Locate the cell with the specified text and output its [x, y] center coordinate. 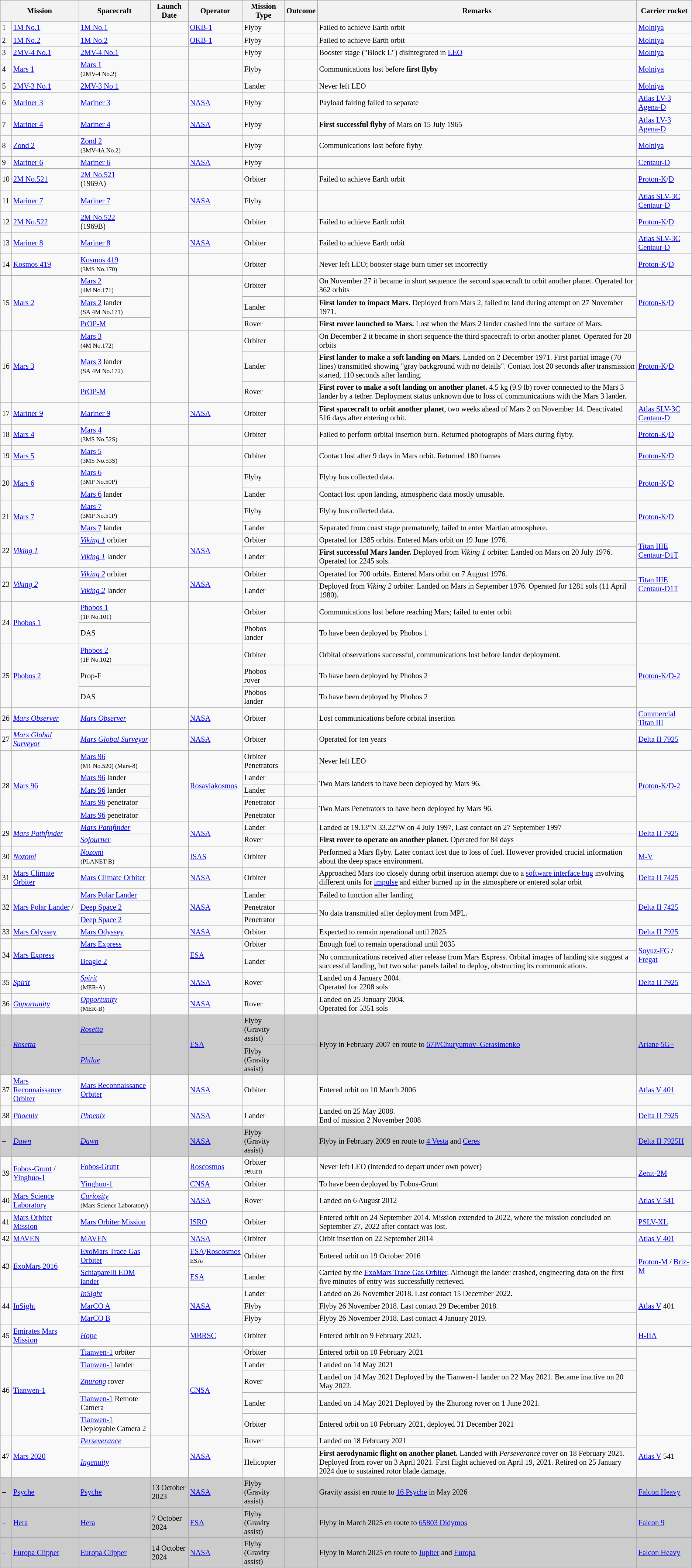
29 [6, 833]
Launch Date [169, 11]
Mars 4 [45, 435]
On November 27 it became in short sequence the second spacecraft to orbit another planet. Operated for 362 orbits [477, 286]
Mars 96(M1 No.520) (Mars-8) [114, 761]
Mars 3 lander(SA 4M No.172) [114, 366]
Viking 2 [45, 585]
Flyby in February 2009 en route to 4 Vesta and Ceres [477, 1141]
Tianwen-1 [45, 1390]
Mars 1 [45, 69]
Mars 7(3MP No.51P) [114, 511]
Phobos 2(1F No.102) [114, 655]
Mars 2020 [45, 1456]
Mars 1(2MV-4 No.2) [114, 69]
Flyby in February 2007 en route to 67P/Churyumov–Gerasimenko [477, 1044]
Centaur-D [664, 162]
4 [6, 69]
ISRO [216, 1222]
10 [6, 179]
Soyuz-FG / Fregat [664, 955]
Entered orbit on 19 October 2016 [477, 1256]
First rover launched to Mars. Lost when the Mars 2 lander crashed into the surface of Mars. [477, 324]
Zond 2 [45, 146]
Mission Type [264, 11]
On December 2 it became in short sequence the third spacecraft to orbit another planet. Operated for 20 orbits [477, 341]
21 [6, 517]
Mars 6 lander [114, 494]
16 [6, 366]
47 [6, 1456]
Flyby 26 November 2018. Last contact 29 December 2018. [477, 1306]
43 [6, 1267]
Phobos 2 [45, 676]
Nozomi(PLANET-B) [114, 857]
ExoMars 2016 [45, 1267]
13 [6, 243]
Outcome [301, 11]
20 [6, 483]
Hope [114, 1336]
Mars 5(3MS No.53S) [114, 456]
First rover to operate on another planet. Operated for 84 days [477, 840]
Landed on 18 February 2021 [477, 1441]
Viking 2 lander [114, 591]
Mars 3(4M No.172) [114, 341]
Roscosmos [216, 1167]
27 [6, 740]
Fobos-Grunt [114, 1167]
Tianwen-1 lander [114, 1365]
Landed on 4 January 2004.Operated for 2208 sols [477, 983]
Spacecraft [114, 11]
Delta II 7925H [664, 1141]
MarCO A [114, 1306]
Philae [114, 1060]
First spacecraft to orbit another planet, two weeks ahead of Mars 2 on November 14. Deactivated 516 days after entering orbit. [477, 413]
Landed on 26 November 2018. Last contact 15 December 2022. [477, 1294]
2M No.522(1969B) [114, 222]
Mars 2 lander(SA 4M No.171) [114, 307]
2M No.522 [45, 222]
Entered orbit on 9 February 2021. [477, 1336]
Mars 4(3MS No.52S) [114, 435]
Ingenuity [114, 1462]
9 [6, 162]
Payload fairing failed to separate [477, 103]
Expected to remain operational until 2025. [477, 932]
Viking 1 lander [114, 557]
1 [6, 28]
Operated for 700 orbits. Entered Mars orbit on 7 August 1976. [477, 574]
13 October 2023 [169, 1492]
Falcon 9 [664, 1523]
Never left LEO (intended to depart under own power) [477, 1167]
Contact lost after 9 days in Mars orbit. Returned 180 frames [477, 456]
2 [6, 40]
Spirit(MER-A) [114, 983]
45 [6, 1336]
38 [6, 1116]
Opportunity(MER-B) [114, 1004]
MarCO B [114, 1319]
Enough fuel to remain operational until 2035 [477, 944]
ESA/RoscosmosESA/ [216, 1256]
Tianwen-1 Deployable Camera 2 [114, 1424]
Mars Science Laboratory [45, 1201]
Tianwen-1 Remote Camera [114, 1403]
Orbiter return [264, 1167]
Entered orbit on 10 February 2021 [477, 1352]
7 October 2024 [169, 1523]
Performed a Mars flyby. Later contact lost due to loss of fuel. However provided crucial information about the deep space environment. [477, 857]
Mars 2 [45, 303]
6 [6, 103]
8 [6, 146]
18 [6, 435]
Rosaviakosmos [216, 786]
37 [6, 1090]
Landed on 14 May 2021 [477, 1365]
Booster stage ("Block L") disintegrated in LEO [477, 52]
Separated from coast stage prematurely, failed to enter Martian atmosphere. [477, 528]
OrbiterPenetrators [264, 761]
Communications lost before first flyby [477, 69]
Flyby in March 2025 en route to Jupiter and Europa [477, 1553]
Schiaparelli EDM lander [114, 1277]
Ariane 5G+ [664, 1044]
22 [6, 551]
5 [6, 86]
Nozomi [45, 857]
Mars 7 [45, 517]
Kosmos 419 [45, 265]
To have been deployed by Fobos-Grunt [477, 1184]
Mission [39, 11]
Mars 3 [45, 366]
Commercial Titan III [664, 718]
30 [6, 857]
Emirates Mars Mission [45, 1336]
Perseverance [114, 1441]
Landed on 14 May 2021 Deployed by the Tianwen-1 lander on 22 May 2021. Became inactive on 20 May 2022. [477, 1382]
Mars 5 [45, 456]
Curiosity(Mars Science Laboratory) [114, 1201]
No data transmitted after deployment from MPL. [477, 914]
3 [6, 52]
Entered orbit on 10 March 2006 [477, 1090]
To have been deployed by Phobos 1 [477, 633]
Landed on 25 January 2004.Operated for 5351 sols [477, 1004]
Operator [216, 11]
Spirit [45, 983]
Yinghuo-1 [114, 1184]
Zond 2(3MV-4A No.2) [114, 146]
Mars 7 lander [114, 528]
Phobos 1(1F No.101) [114, 612]
Opportunity [45, 1004]
MBRSC [216, 1336]
46 [6, 1390]
Phobos rover [264, 676]
41 [6, 1222]
14 [6, 265]
32 [6, 907]
Landed at 19.13°N 33.22°W on 4 July 1997, Last contact on 27 September 1997 [477, 827]
Operated for 1385 orbits. Entered Mars orbit on 19 June 1976. [477, 540]
H-IIA [664, 1336]
Two Mars landers to have been deployed by Mars 96. [477, 784]
Entered orbit on 24 September 2014. Mission extended to 2022, where the mission concluded on September 27, 2022 after contact was lost. [477, 1222]
Zhurong rover [114, 1382]
M-V [664, 857]
31 [6, 878]
7 [6, 124]
Mars 2(4M No.171) [114, 286]
Landed on 25 May 2008.End of mission 2 November 2008 [477, 1116]
Remarks [477, 11]
Mars Polar Lander [114, 895]
Zenit-2M [664, 1173]
Sojourner [114, 840]
28 [6, 786]
First successful flyby of Mars on 15 July 1965 [477, 124]
Mars 6 [45, 483]
Proton-M / Briz-M [664, 1267]
Helicopter [264, 1462]
Failed to perform orbital insertion burn. Returned photographs of Mars during flyby. [477, 435]
Landed on 14 May 2021 Deployed by the Zhurong rover on 1 June 2021. [477, 1403]
Failed to function after landing [477, 895]
Flyby 26 November 2018. Last contact 4 January 2019. [477, 1319]
Viking 2 orbiter [114, 574]
ISAS [216, 857]
44 [6, 1306]
39 [6, 1173]
Entered orbit on 10 February 2021, deployed 31 December 2021 [477, 1424]
40 [6, 1201]
12 [6, 222]
Communications lost before reaching Mars; failed to enter orbit [477, 612]
36 [6, 1004]
Mars 6(3MP No.50P) [114, 477]
Gravity assist en route to 16 Psyche in May 2026 [477, 1492]
Phobos 1 [45, 622]
Viking 1 [45, 551]
First lander to impact Mars. Deployed from Mars 2, failed to land during attempt on 27 November 1971. [477, 307]
Viking 1 orbiter [114, 540]
ExoMars Trace Gas Orbiter [114, 1256]
2M No.521(1969A) [114, 179]
26 [6, 718]
Landed on 6 August 2012 [477, 1201]
Mars Polar Lander / [45, 907]
33 [6, 932]
25 [6, 676]
35 [6, 983]
Prop-F [114, 676]
Orbit insertion on 22 September 2014 [477, 1239]
Beagle 2 [114, 961]
Flyby in March 2025 en route to 65803 Didymos [477, 1523]
17 [6, 413]
Fobos-Grunt / Yinghuo-1 [45, 1173]
Communications lost before flyby [477, 146]
Operated for ten years [477, 740]
PSLV-XL [664, 1222]
Never left LEO; booster stage burn timer set incorrectly [477, 265]
2M No.521 [45, 179]
19 [6, 456]
24 [6, 622]
Mars 96 [45, 786]
Carrier rocket [664, 11]
Two Mars Penetrators to have been deployed by Mars 96. [477, 809]
Tianwen-1 orbiter [114, 1352]
First successful Mars lander. Deployed from Viking 1 orbiter. Landed on Mars on 20 July 1976. Operated for 2245 sols. [477, 557]
23 [6, 585]
42 [6, 1239]
Kosmos 419(3MS No.170) [114, 265]
15 [6, 303]
Contact lost upon landing, atmospheric data mostly unusable. [477, 494]
11 [6, 201]
Orbital observations successful, communications lost before lander deployment. [477, 655]
34 [6, 955]
Deployed from Viking 2 orbiter. Landed on Mars in September 1976. Operated for 1281 sols (11 April 1980). [477, 591]
14 October 2024 [169, 1553]
Lost communications before orbital insertion [477, 718]
